Capture the cell that displays the provided text and extract its [X, Y] central coordinate. 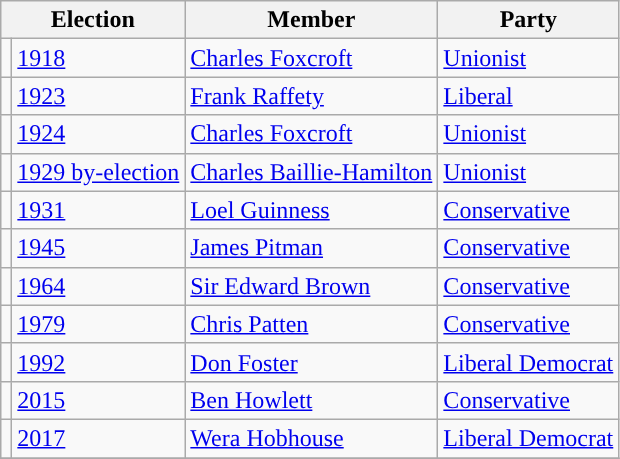
1964 [98, 286]
Chris Patten [312, 324]
Loel Guinness [312, 210]
Party [528, 20]
Wera Hobhouse [312, 438]
1992 [98, 362]
Liberal [528, 96]
Sir Edward Brown [312, 286]
1929 by-election [98, 172]
Member [312, 20]
1924 [98, 134]
1979 [98, 324]
1931 [98, 210]
1923 [98, 96]
1918 [98, 58]
2015 [98, 400]
James Pitman [312, 248]
Charles Baillie-Hamilton [312, 172]
Don Foster [312, 362]
Frank Raffety [312, 96]
Election [93, 20]
Ben Howlett [312, 400]
1945 [98, 248]
2017 [98, 438]
